Identify which cell holds the provided text, then report its (X, Y) central coordinate. 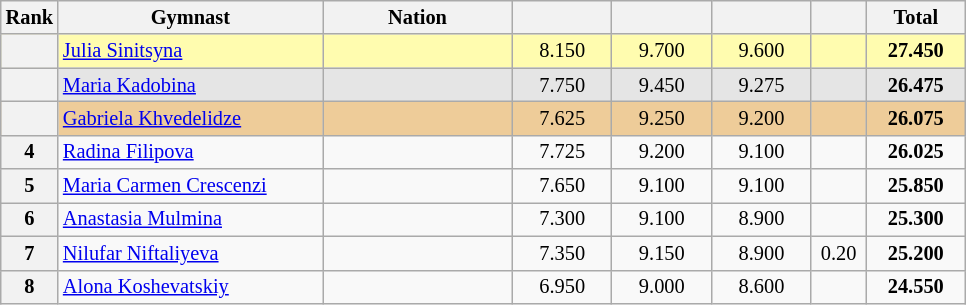
7.725 (562, 152)
Radina Filipova (190, 152)
25.300 (916, 219)
26.475 (916, 85)
9.275 (762, 85)
4 (30, 152)
7.300 (562, 219)
Maria Kadobina (190, 85)
Nilufar Niftaliyeva (190, 253)
Anastasia Mulmina (190, 219)
Gymnast (190, 17)
7.625 (562, 118)
Julia Sinitsyna (190, 51)
7.350 (562, 253)
27.450 (916, 51)
7.650 (562, 186)
Nation (418, 17)
9.000 (662, 287)
24.550 (916, 287)
9.150 (662, 253)
9.700 (662, 51)
Maria Carmen Crescenzi (190, 186)
9.450 (662, 85)
25.850 (916, 186)
8.150 (562, 51)
Alona Koshevatskiy (190, 287)
26.075 (916, 118)
5 (30, 186)
Gabriela Khvedelidze (190, 118)
9.600 (762, 51)
7.750 (562, 85)
8.600 (762, 287)
6 (30, 219)
6.950 (562, 287)
25.200 (916, 253)
26.025 (916, 152)
7 (30, 253)
0.20 (838, 253)
Rank (30, 17)
9.250 (662, 118)
Total (916, 17)
8 (30, 287)
